Identify which cell holds the provided text, then report its [X, Y] central coordinate. 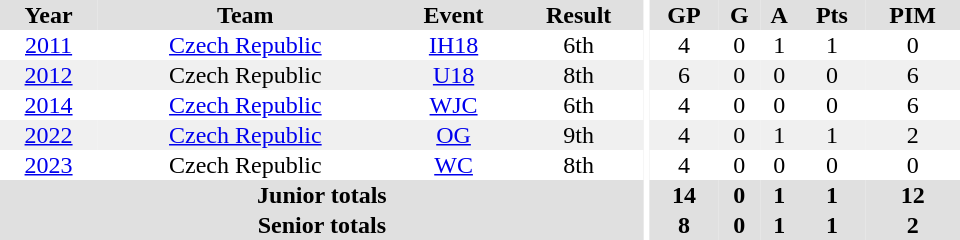
12 [912, 195]
9th [579, 135]
Pts [832, 15]
GP [684, 15]
Year [48, 15]
Junior totals [322, 195]
PIM [912, 15]
14 [684, 195]
A [780, 15]
8 [684, 225]
WJC [454, 105]
IH18 [454, 45]
G [740, 15]
WC [454, 165]
Result [579, 15]
2023 [48, 165]
2011 [48, 45]
Event [454, 15]
OG [454, 135]
2022 [48, 135]
Team [245, 15]
2012 [48, 75]
2014 [48, 105]
Senior totals [322, 225]
U18 [454, 75]
